Scan for the cell matching the given text and deliver its (x, y) coordinate at center. 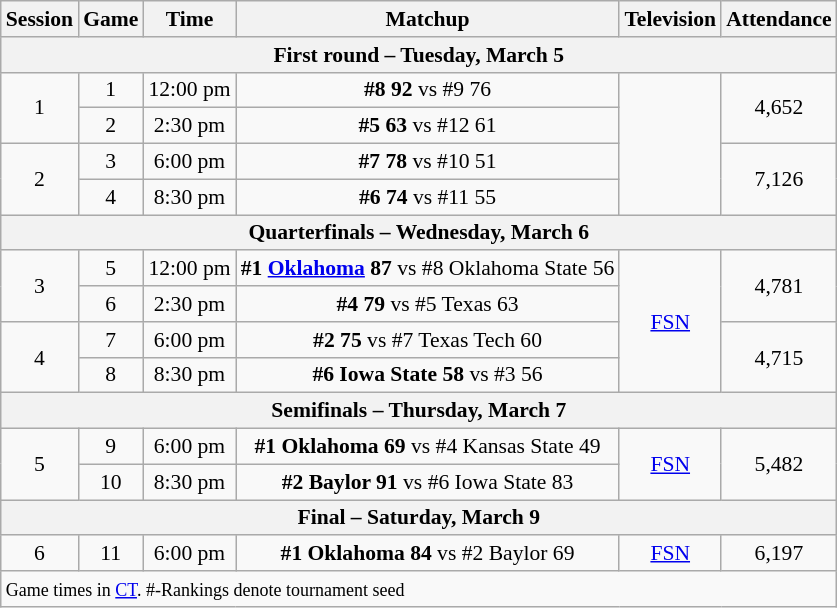
4,715 (779, 358)
#8 92 vs #9 76 (428, 90)
Matchup (428, 19)
8 (110, 375)
11 (110, 554)
4,781 (779, 286)
9 (110, 447)
#1 Oklahoma 84 vs #2 Baylor 69 (428, 554)
#7 78 vs #10 51 (428, 162)
Game times in CT. #-Rankings denote tournament seed (419, 589)
#6 Iowa State 58 vs #3 56 (428, 375)
6,197 (779, 554)
Final – Saturday, March 9 (419, 518)
4,652 (779, 108)
#5 63 vs #12 61 (428, 126)
Television (670, 19)
Session (40, 19)
Semifinals – Thursday, March 7 (419, 411)
Quarterfinals – Wednesday, March 6 (419, 233)
#6 74 vs #11 55 (428, 197)
First round – Tuesday, March 5 (419, 55)
#2 75 vs #7 Texas Tech 60 (428, 340)
10 (110, 482)
Game (110, 19)
#1 Oklahoma 87 vs #8 Oklahoma State 56 (428, 269)
Time (189, 19)
Attendance (779, 19)
5,482 (779, 464)
#1 Oklahoma 69 vs #4 Kansas State 49 (428, 447)
#4 79 vs #5 Texas 63 (428, 304)
7 (110, 340)
#2 Baylor 91 vs #6 Iowa State 83 (428, 482)
7,126 (779, 180)
